Capture the cell that displays the provided text and extract its [x, y] central coordinate. 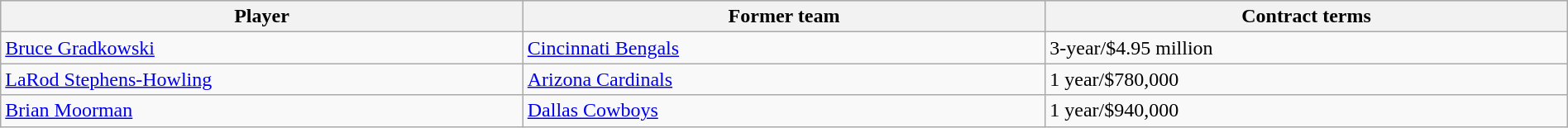
Brian Moorman [262, 111]
LaRod Stephens-Howling [262, 79]
1 year/$940,000 [1307, 111]
Player [262, 17]
Dallas Cowboys [784, 111]
Arizona Cardinals [784, 79]
Bruce Gradkowski [262, 48]
3-year/$4.95 million [1307, 48]
Former team [784, 17]
Contract terms [1307, 17]
Cincinnati Bengals [784, 48]
1 year/$780,000 [1307, 79]
